Locate the cell with the specified text and output its (X, Y) center coordinate. 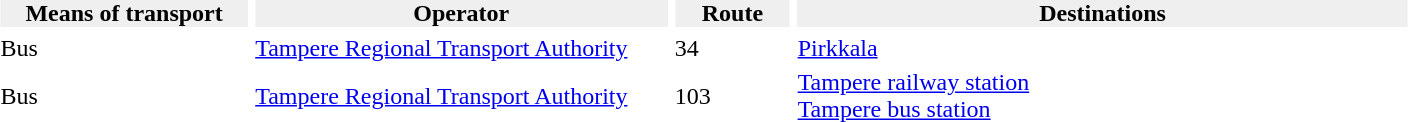
Tampere Regional Transport Authority (461, 48)
Destinations (1103, 14)
Operator (461, 14)
Bus (124, 48)
Pirkkala (1103, 48)
Route (732, 14)
Means of transport (124, 14)
34 (732, 48)
